Identify which cell holds the provided text, then report its [x, y] central coordinate. 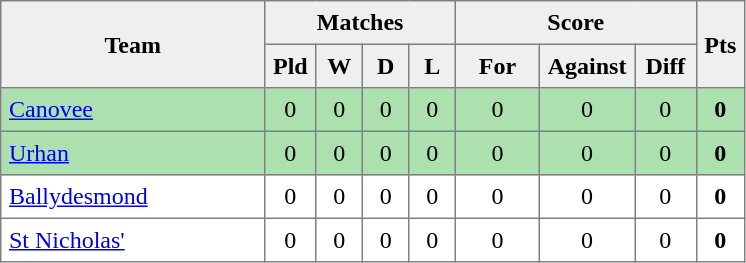
Urhan [133, 153]
W [339, 66]
Matches [360, 23]
Canovee [133, 110]
Pts [720, 44]
Ballydesmond [133, 197]
For [497, 66]
Team [133, 44]
D [385, 66]
Score [576, 23]
L [432, 66]
St Nicholas' [133, 240]
Diff [666, 66]
Pld [290, 66]
Against [586, 66]
